Provide the (x, y) coordinate of the cell's center where the given text is located.  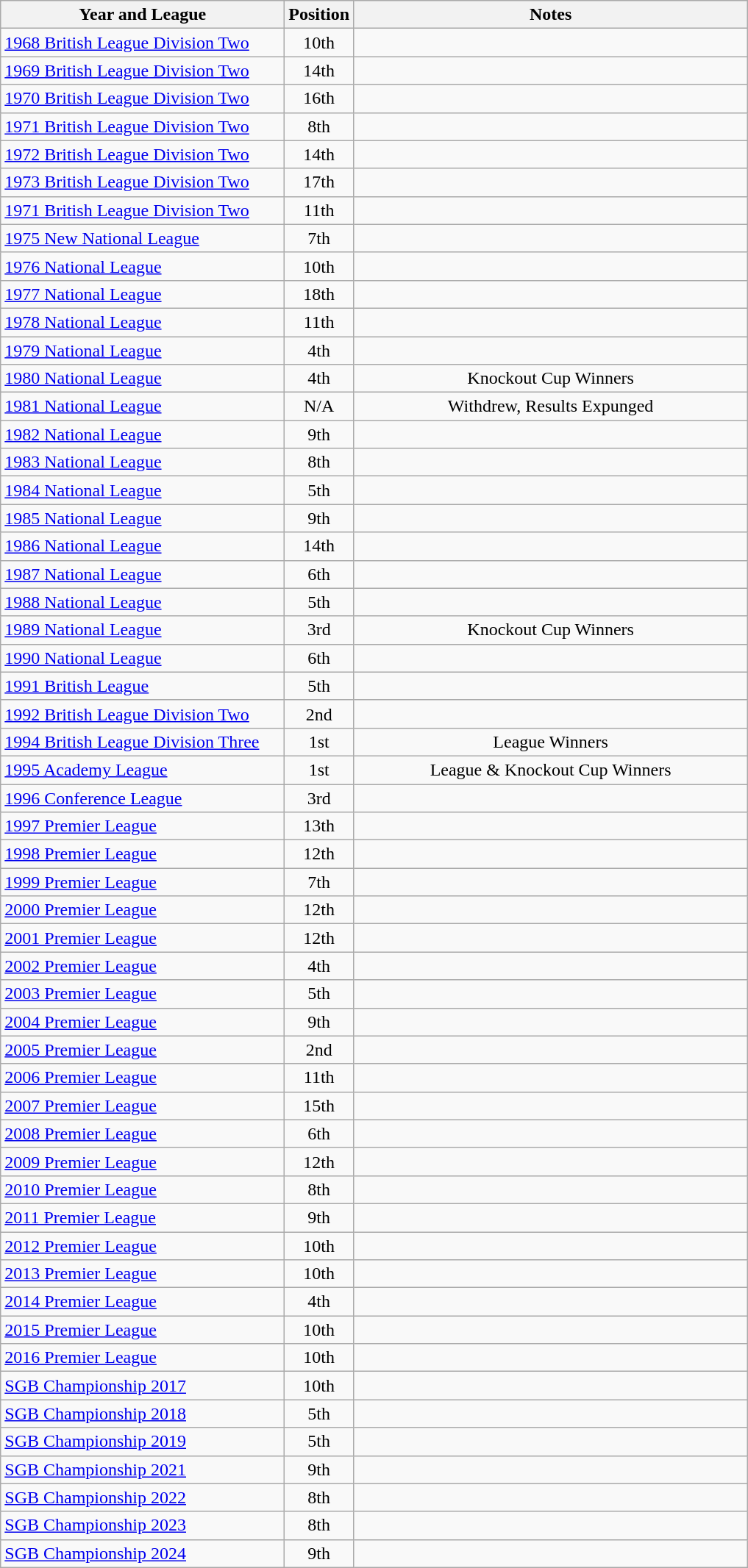
SGB Championship 2021 (143, 1469)
SGB Championship 2023 (143, 1525)
2009 Premier League (143, 1161)
17th (319, 182)
1973 British League Division Two (143, 182)
1979 National League (143, 351)
2015 Premier League (143, 1330)
1982 National League (143, 434)
1968 British League Division Two (143, 43)
1990 National League (143, 658)
1975 New National League (143, 238)
1978 National League (143, 322)
2003 Premier League (143, 994)
2005 Premier League (143, 1050)
2010 Premier League (143, 1189)
2006 Premier League (143, 1078)
1980 National League (143, 379)
2011 Premier League (143, 1217)
1996 Conference League (143, 798)
1998 Premier League (143, 854)
2016 Premier League (143, 1358)
1972 British League Division Two (143, 154)
1992 British League Division Two (143, 714)
Withdrew, Results Expunged (551, 407)
1994 British League Division Three (143, 742)
Year and League (143, 15)
1983 National League (143, 462)
1985 National League (143, 518)
League Winners (551, 742)
1981 National League (143, 407)
2013 Premier League (143, 1274)
SGB Championship 2017 (143, 1386)
13th (319, 826)
2000 Premier League (143, 910)
2014 Premier League (143, 1302)
Notes (551, 15)
1984 National League (143, 490)
1986 National League (143, 546)
2001 Premier League (143, 938)
2012 Premier League (143, 1246)
1997 Premier League (143, 826)
1999 Premier League (143, 882)
League & Knockout Cup Winners (551, 770)
1987 National League (143, 574)
Position (319, 15)
1977 National League (143, 294)
SGB Championship 2024 (143, 1553)
16th (319, 99)
2007 Premier League (143, 1106)
2004 Premier League (143, 1022)
1988 National League (143, 602)
2002 Premier League (143, 966)
SGB Championship 2022 (143, 1497)
1989 National League (143, 630)
1969 British League Division Two (143, 71)
1995 Academy League (143, 770)
18th (319, 294)
1976 National League (143, 266)
2008 Premier League (143, 1134)
N/A (319, 407)
1970 British League Division Two (143, 99)
15th (319, 1106)
SGB Championship 2019 (143, 1442)
SGB Championship 2018 (143, 1414)
1991 British League (143, 686)
